Pinpoint the cell where the given text exists, returning its [X, Y] midpoint coordinate. 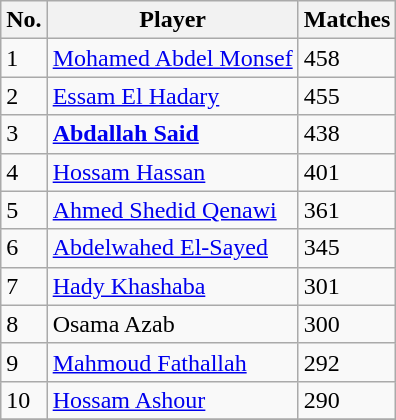
9 [24, 362]
8 [24, 324]
No. [24, 20]
300 [347, 324]
290 [347, 400]
455 [347, 96]
361 [347, 210]
438 [347, 134]
401 [347, 172]
Matches [347, 20]
7 [24, 286]
292 [347, 362]
Mahmoud Fathallah [172, 362]
Hossam Hassan [172, 172]
301 [347, 286]
Abdallah Said [172, 134]
4 [24, 172]
6 [24, 248]
345 [347, 248]
Hossam Ashour [172, 400]
5 [24, 210]
Abdelwahed El-Sayed [172, 248]
1 [24, 58]
Player [172, 20]
Ahmed Shedid Qenawi [172, 210]
2 [24, 96]
Osama Azab [172, 324]
Essam El Hadary [172, 96]
458 [347, 58]
10 [24, 400]
3 [24, 134]
Hady Khashaba [172, 286]
Mohamed Abdel Monsef [172, 58]
